Extract the (x, y) coordinate from the center of the cell holding the provided text.  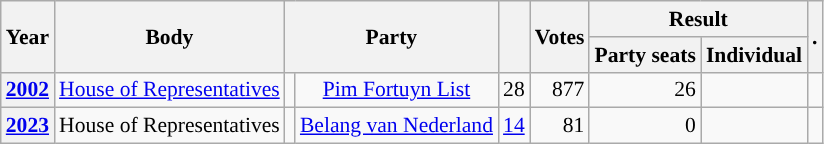
14 (514, 126)
Belang van Nederland (396, 126)
Body (170, 36)
Pim Fortuyn List (396, 90)
Party seats (644, 55)
Party (392, 36)
81 (560, 126)
2002 (28, 90)
Individual (754, 55)
Votes (560, 36)
877 (560, 90)
. (815, 36)
28 (514, 90)
Year (28, 36)
26 (644, 90)
0 (644, 126)
2023 (28, 126)
Result (698, 19)
